Provide the [X, Y] coordinate of the cell's center where the given text is located.  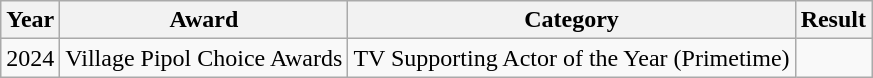
2024 [30, 58]
Village Pipol Choice Awards [204, 58]
Category [572, 20]
Year [30, 20]
TV Supporting Actor of the Year (Primetime) [572, 58]
Award [204, 20]
Result [833, 20]
